Locate the cell with the specified text and output its [X, Y] center coordinate. 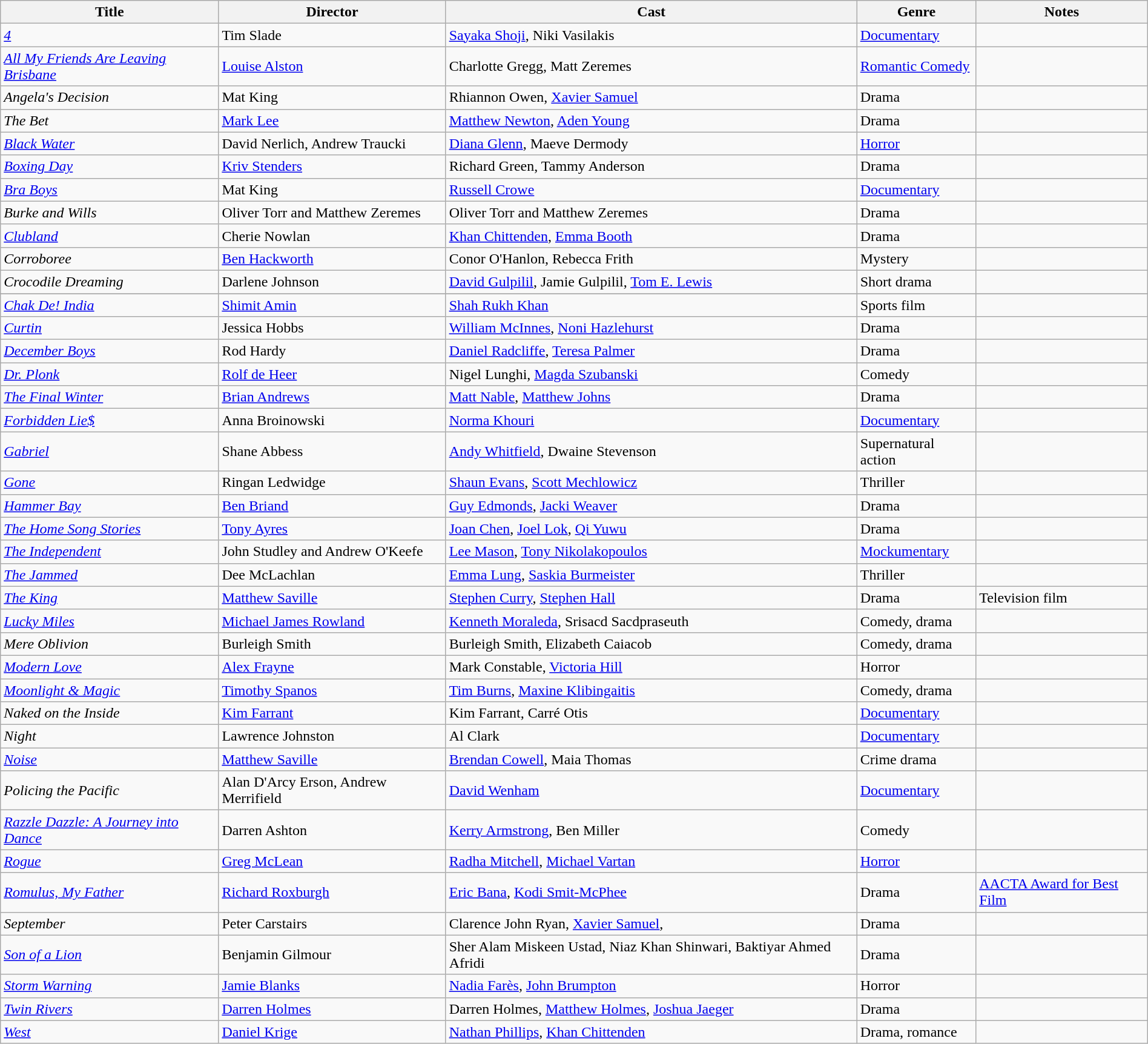
Sher Alam Miskeen Ustad, Niaz Khan Shinwari, Baktiyar Ahmed Afridi [652, 954]
Rolf de Heer [332, 374]
Shaun Evans, Scott Mechlowicz [652, 483]
West [110, 1032]
Mere Oblivion [110, 644]
Lucky Miles [110, 621]
Corroboree [110, 259]
Rod Hardy [332, 351]
Nathan Phillips, Khan Chittenden [652, 1032]
Nadia Farès, John Brumpton [652, 986]
Drama, romance [916, 1032]
David Wenham [652, 791]
Kim Farrant, Carré Otis [652, 713]
Burke and Wills [110, 213]
Shane Abbess [332, 452]
The Home Song Stories [110, 529]
Alan D'Arcy Erson, Andrew Merrifield [332, 791]
Greg McLean [332, 861]
4 [110, 35]
Gone [110, 483]
Matt Nable, Matthew Johns [652, 397]
Romantic Comedy [916, 67]
Storm Warning [110, 986]
David Nerlich, Andrew Traucki [332, 144]
Emma Lung, Saskia Burmeister [652, 575]
Andy Whitfield, Dwaine Stevenson [652, 452]
Ben Briand [332, 506]
Curtin [110, 328]
Joan Chen, Joel Lok, Qi Yuwu [652, 529]
September [110, 923]
Policing the Pacific [110, 791]
William McInnes, Noni Hazlehurst [652, 328]
Mystery [916, 259]
Burleigh Smith [332, 644]
Eric Bana, Kodi Smit-McPhee [652, 893]
Michael James Rowland [332, 621]
Tim Burns, Maxine Klibingaitis [652, 690]
Mark Lee [332, 121]
Conor O'Hanlon, Rebecca Frith [652, 259]
Clubland [110, 236]
Sports film [916, 305]
Richard Green, Tammy Anderson [652, 167]
All My Friends Are Leaving Brisbane [110, 67]
Tim Slade [332, 35]
Louise Alston [332, 67]
Lee Mason, Tony Nikolakopoulos [652, 552]
Short drama [916, 282]
Romulus, My Father [110, 893]
Clarence John Ryan, Xavier Samuel, [652, 923]
Noise [110, 759]
Anna Broinowski [332, 420]
Darren Holmes, Matthew Holmes, Joshua Jaeger [652, 1009]
The Bet [110, 121]
Naked on the Inside [110, 713]
Shah Rukh Khan [652, 305]
Radha Mitchell, Michael Vartan [652, 861]
Norma Khouri [652, 420]
Forbidden Lie$ [110, 420]
Rhiannon Owen, Xavier Samuel [652, 97]
Stephen Curry, Stephen Hall [652, 598]
Darren Holmes [332, 1009]
Jessica Hobbs [332, 328]
Kerry Armstrong, Ben Miller [652, 830]
Daniel Radcliffe, Teresa Palmer [652, 351]
Crime drama [916, 759]
Director [332, 12]
Rogue [110, 861]
Darlene Johnson [332, 282]
Supernatural action [916, 452]
Modern Love [110, 667]
Dr. Plonk [110, 374]
Daniel Krige [332, 1032]
Diana Glenn, Maeve Dermody [652, 144]
Kim Farrant [332, 713]
Dee McLachlan [332, 575]
Crocodile Dreaming [110, 282]
Russell Crowe [652, 190]
Lawrence Johnston [332, 736]
AACTA Award for Best Film [1062, 893]
Moonlight & Magic [110, 690]
December Boys [110, 351]
Brendan Cowell, Maia Thomas [652, 759]
Tony Ayres [332, 529]
Alex Frayne [332, 667]
Jamie Blanks [332, 986]
Gabriel [110, 452]
Bra Boys [110, 190]
Nigel Lunghi, Magda Szubanski [652, 374]
Al Clark [652, 736]
Charlotte Gregg, Matt Zeremes [652, 67]
Black Water [110, 144]
Matthew Newton, Aden Young [652, 121]
Sayaka Shoji, Niki Vasilakis [652, 35]
Title [110, 12]
David Gulpilil, Jamie Gulpilil, Tom E. Lewis [652, 282]
Brian Andrews [332, 397]
Cherie Nowlan [332, 236]
Ringan Ledwidge [332, 483]
The King [110, 598]
Mark Constable, Victoria Hill [652, 667]
Darren Ashton [332, 830]
Richard Roxburgh [332, 893]
Twin Rivers [110, 1009]
Notes [1062, 12]
The Final Winter [110, 397]
The Jammed [110, 575]
Angela's Decision [110, 97]
Boxing Day [110, 167]
Guy Edmonds, Jacki Weaver [652, 506]
Timothy Spanos [332, 690]
Television film [1062, 598]
Burleigh Smith, Elizabeth Caiacob [652, 644]
The Independent [110, 552]
Razzle Dazzle: A Journey into Dance [110, 830]
John Studley and Andrew O'Keefe [332, 552]
Shimit Amin [332, 305]
Son of a Lion [110, 954]
Khan Chittenden, Emma Booth [652, 236]
Benjamin Gilmour [332, 954]
Chak De! India [110, 305]
Genre [916, 12]
Hammer Bay [110, 506]
Kenneth Moraleda, Srisacd Sacdpraseuth [652, 621]
Cast [652, 12]
Night [110, 736]
Mockumentary [916, 552]
Peter Carstairs [332, 923]
Ben Hackworth [332, 259]
Kriv Stenders [332, 167]
